Return (x, y) of the center of cell containing provided text 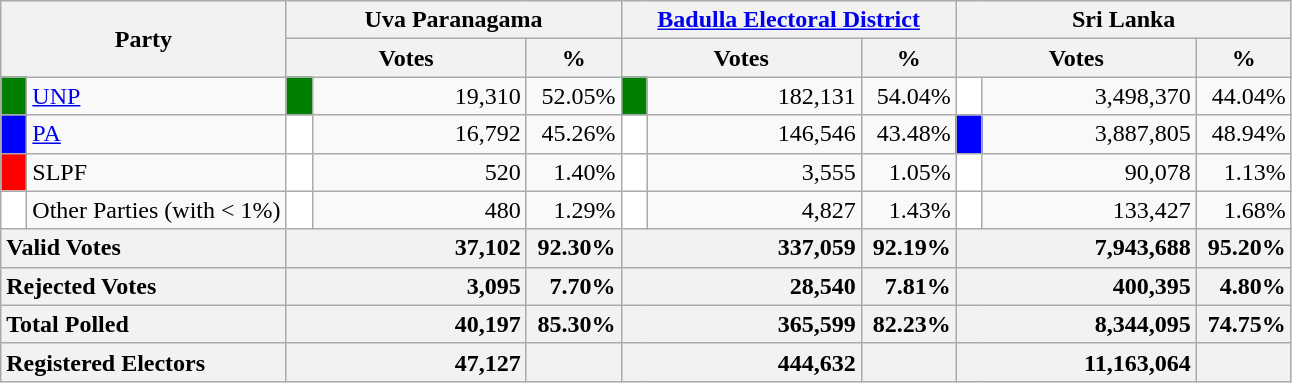
4.80% (1244, 286)
1.05% (908, 172)
7.70% (574, 286)
19,310 (419, 96)
74.75% (1244, 324)
3,555 (754, 172)
3,095 (406, 286)
444,632 (741, 362)
182,131 (754, 96)
Uva Paranagama (454, 20)
4,827 (754, 210)
11,163,064 (1076, 362)
SLPF (156, 172)
Badulla Electoral District (788, 20)
520 (419, 172)
337,059 (741, 248)
54.04% (908, 96)
Sri Lanka (1124, 20)
40,197 (406, 324)
Other Parties (with < 1%) (156, 210)
146,546 (754, 134)
Registered Electors (144, 362)
133,427 (1089, 210)
92.30% (574, 248)
28,540 (741, 286)
1.43% (908, 210)
95.20% (1244, 248)
PA (156, 134)
Valid Votes (144, 248)
85.30% (574, 324)
48.94% (1244, 134)
43.48% (908, 134)
1.68% (1244, 210)
82.23% (908, 324)
92.19% (908, 248)
52.05% (574, 96)
1.40% (574, 172)
8,344,095 (1076, 324)
37,102 (406, 248)
1.29% (574, 210)
90,078 (1089, 172)
7.81% (908, 286)
47,127 (406, 362)
Rejected Votes (144, 286)
400,395 (1076, 286)
3,498,370 (1089, 96)
7,943,688 (1076, 248)
45.26% (574, 134)
UNP (156, 96)
16,792 (419, 134)
1.13% (1244, 172)
365,599 (741, 324)
Total Polled (144, 324)
3,887,805 (1089, 134)
480 (419, 210)
Party (144, 39)
44.04% (1244, 96)
